Pinpoint the cell where the given text exists, returning its [x, y] midpoint coordinate. 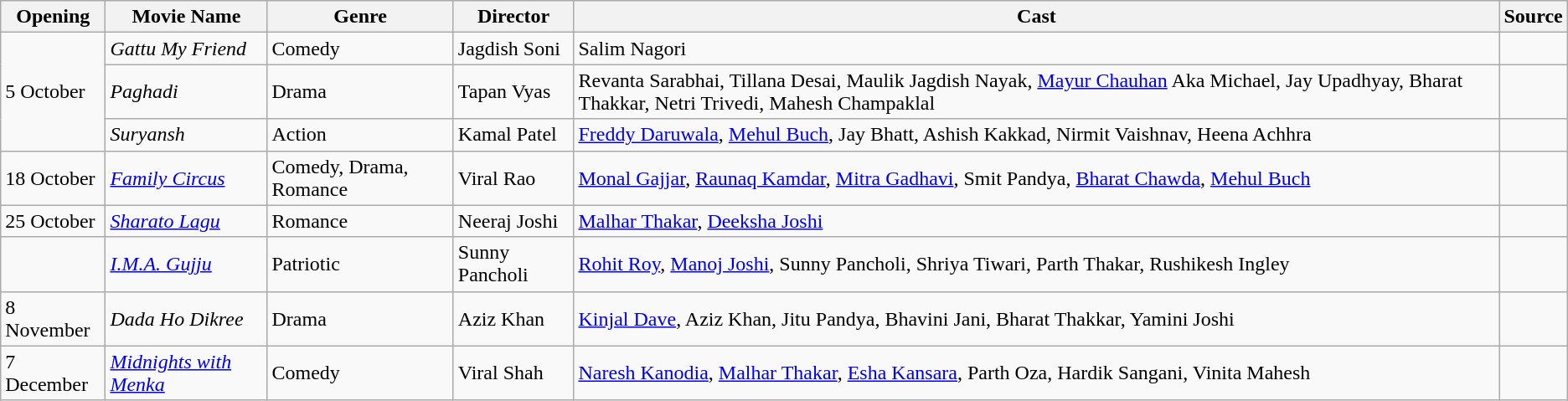
5 October [54, 92]
Malhar Thakar, Deeksha Joshi [1037, 221]
Director [513, 17]
Viral Rao [513, 177]
Comedy, Drama, Romance [360, 177]
7 December [54, 373]
Suryansh [186, 135]
25 October [54, 221]
Action [360, 135]
Tapan Vyas [513, 92]
Rohit Roy, Manoj Joshi, Sunny Pancholi, Shriya Tiwari, Parth Thakar, Rushikesh Ingley [1037, 265]
Romance [360, 221]
Source [1533, 17]
Opening [54, 17]
Cast [1037, 17]
Sharato Lagu [186, 221]
Jagdish Soni [513, 49]
Gattu My Friend [186, 49]
Viral Shah [513, 373]
Sunny Pancholi [513, 265]
Kamal Patel [513, 135]
Movie Name [186, 17]
Aziz Khan [513, 318]
18 October [54, 177]
Midnights with Menka [186, 373]
Kinjal Dave, Aziz Khan, Jitu Pandya, Bhavini Jani, Bharat Thakkar, Yamini Joshi [1037, 318]
Salim Nagori [1037, 49]
Neeraj Joshi [513, 221]
I.M.A. Gujju [186, 265]
Family Circus [186, 177]
8 November [54, 318]
Naresh Kanodia, Malhar Thakar, Esha Kansara, Parth Oza, Hardik Sangani, Vinita Mahesh [1037, 373]
Freddy Daruwala, Mehul Buch, Jay Bhatt, Ashish Kakkad, Nirmit Vaishnav, Heena Achhra [1037, 135]
Paghadi [186, 92]
Dada Ho Dikree [186, 318]
Genre [360, 17]
Patriotic [360, 265]
Monal Gajjar, Raunaq Kamdar, Mitra Gadhavi, Smit Pandya, Bharat Chawda, Mehul Buch [1037, 177]
Revanta Sarabhai, Tillana Desai, Maulik Jagdish Nayak, Mayur Chauhan Aka Michael, Jay Upadhyay, Bharat Thakkar, Netri Trivedi, Mahesh Champaklal [1037, 92]
